Capture the cell that displays the provided text and extract its (X, Y) central coordinate. 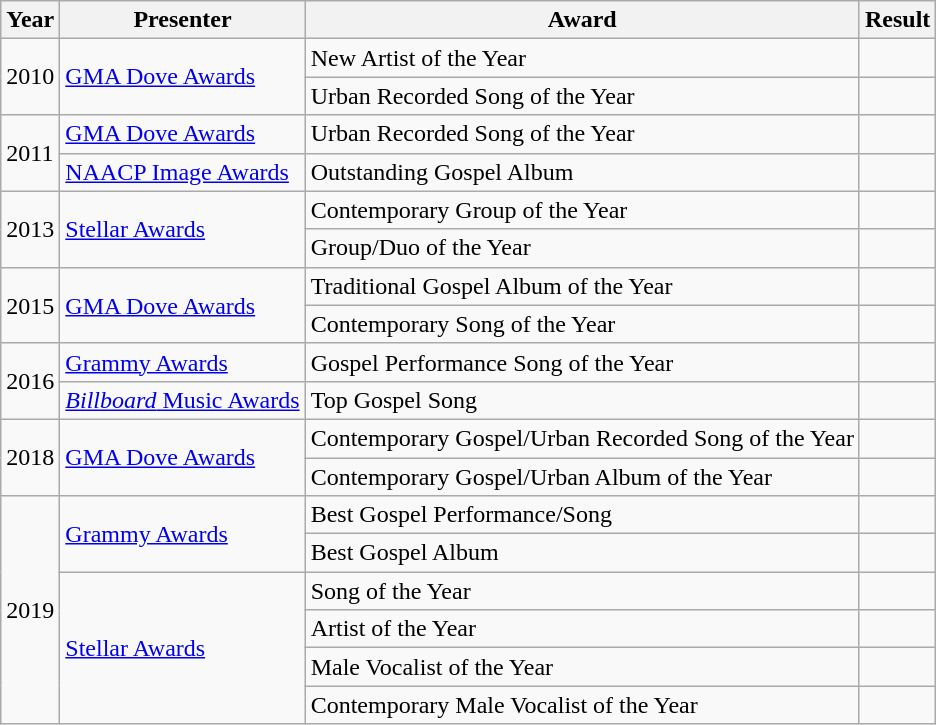
New Artist of the Year (582, 58)
Contemporary Gospel/Urban Recorded Song of the Year (582, 438)
Artist of the Year (582, 629)
2016 (30, 381)
2018 (30, 457)
2015 (30, 305)
Contemporary Gospel/Urban Album of the Year (582, 477)
Group/Duo of the Year (582, 248)
NAACP Image Awards (182, 172)
Award (582, 20)
2019 (30, 610)
Top Gospel Song (582, 400)
Best Gospel Performance/Song (582, 515)
Presenter (182, 20)
Male Vocalist of the Year (582, 667)
Outstanding Gospel Album (582, 172)
Contemporary Song of the Year (582, 324)
Gospel Performance Song of the Year (582, 362)
Contemporary Group of the Year (582, 210)
2010 (30, 77)
Result (897, 20)
Song of the Year (582, 591)
2013 (30, 229)
Best Gospel Album (582, 553)
Billboard Music Awards (182, 400)
Contemporary Male Vocalist of the Year (582, 705)
Year (30, 20)
2011 (30, 153)
Traditional Gospel Album of the Year (582, 286)
